Determine the (X, Y) coordinate at the center of the cell enclosing the given text.  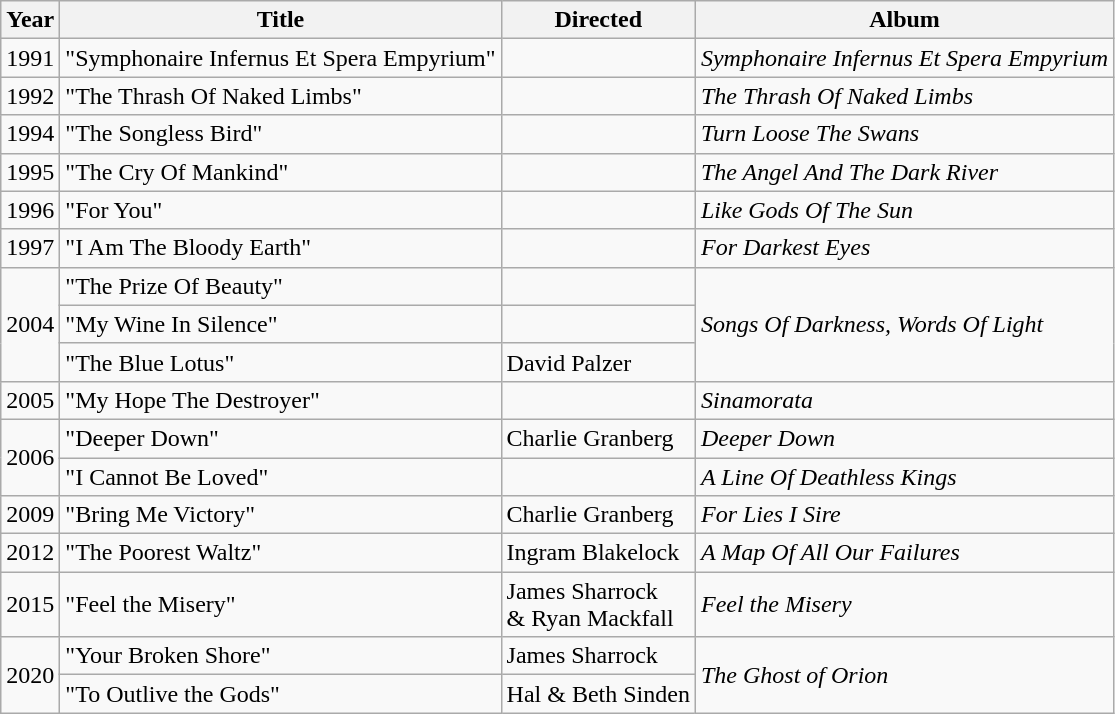
James Sharrock& Ryan Mackfall (598, 604)
2009 (30, 515)
"Feel the Misery" (280, 604)
1997 (30, 248)
Deeper Down (904, 438)
David Palzer (598, 362)
1996 (30, 210)
A Line Of Deathless Kings (904, 477)
1995 (30, 172)
"My Wine In Silence" (280, 324)
"The Songless Bird" (280, 134)
The Angel And The Dark River (904, 172)
2004 (30, 324)
"The Poorest Waltz" (280, 553)
Sinamorata (904, 400)
"Bring Me Victory" (280, 515)
Songs Of Darkness, Words Of Light (904, 324)
A Map Of All Our Failures (904, 553)
"Symphonaire Infernus Et Spera Empyrium" (280, 58)
Turn Loose The Swans (904, 134)
Hal & Beth Sinden (598, 694)
2006 (30, 457)
Like Gods Of The Sun (904, 210)
Ingram Blakelock (598, 553)
Feel the Misery (904, 604)
The Thrash Of Naked Limbs (904, 96)
For Lies I Sire (904, 515)
"I Cannot Be Loved" (280, 477)
"Your Broken Shore" (280, 656)
"For You" (280, 210)
2005 (30, 400)
Directed (598, 20)
Album (904, 20)
1994 (30, 134)
2012 (30, 553)
"To Outlive the Gods" (280, 694)
"The Blue Lotus" (280, 362)
"The Cry Of Mankind" (280, 172)
The Ghost of Orion (904, 675)
Year (30, 20)
"The Prize Of Beauty" (280, 286)
"I Am The Bloody Earth" (280, 248)
"The Thrash Of Naked Limbs" (280, 96)
2020 (30, 675)
"Deeper Down" (280, 438)
For Darkest Eyes (904, 248)
"My Hope The Destroyer" (280, 400)
James Sharrock (598, 656)
1991 (30, 58)
2015 (30, 604)
1992 (30, 96)
Title (280, 20)
Symphonaire Infernus Et Spera Empyrium (904, 58)
